Scan for the cell matching the given text and deliver its [x, y] coordinate at center. 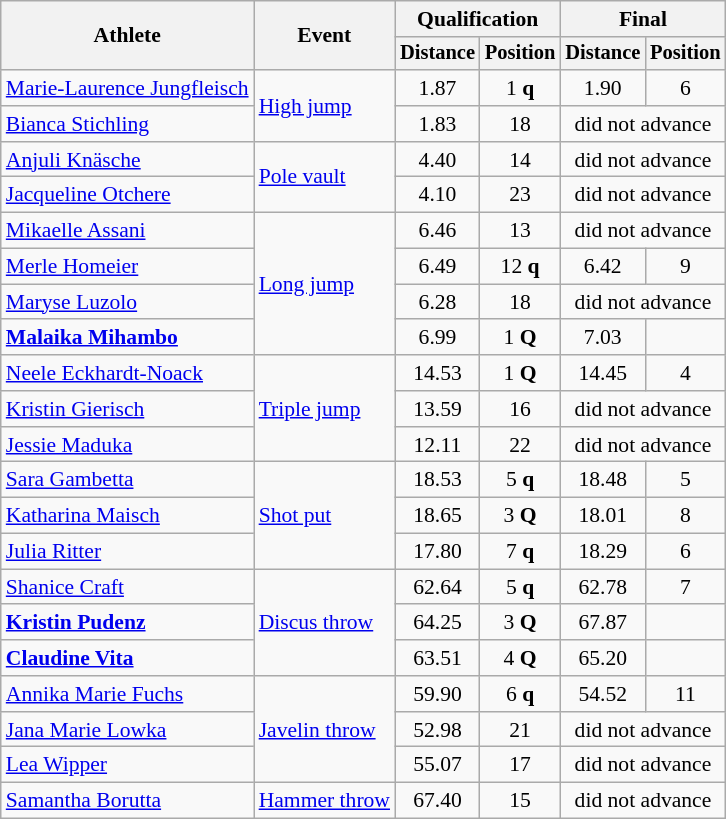
16 [520, 409]
Maryse Luzolo [128, 302]
7 [685, 587]
64.25 [438, 623]
9 [685, 267]
17.80 [438, 552]
Samantha Borutta [128, 801]
6.49 [438, 267]
6.28 [438, 302]
Jacqueline Otchere [128, 195]
14.45 [602, 373]
4.10 [438, 195]
4 Q [520, 658]
Mikaelle Assani [128, 231]
1.90 [602, 88]
Pole vault [324, 178]
13 [520, 231]
15 [520, 801]
High jump [324, 106]
Annika Marie Fuchs [128, 694]
62.64 [438, 587]
67.40 [438, 801]
Jessie Maduka [128, 445]
1.83 [438, 124]
8 [685, 516]
7.03 [602, 338]
Julia Ritter [128, 552]
63.51 [438, 658]
6.46 [438, 231]
Lea Wipper [128, 765]
Katharina Maisch [128, 516]
Kristin Gierisch [128, 409]
Javelin throw [324, 730]
Qualification [478, 19]
17 [520, 765]
12.11 [438, 445]
6.42 [602, 267]
Jana Marie Lowka [128, 730]
6 q [520, 694]
55.07 [438, 765]
Shanice Craft [128, 587]
21 [520, 730]
18.48 [602, 480]
Triple jump [324, 408]
5 [685, 480]
12 q [520, 267]
1 q [520, 88]
65.20 [602, 658]
4.40 [438, 160]
18.29 [602, 552]
67.87 [602, 623]
Hammer throw [324, 801]
18.53 [438, 480]
Neele Eckhardt-Noack [128, 373]
Bianca Stichling [128, 124]
52.98 [438, 730]
54.52 [602, 694]
Long jump [324, 284]
4 [685, 373]
Claudine Vita [128, 658]
14.53 [438, 373]
Anjuli Knäsche [128, 160]
Final [642, 19]
14 [520, 160]
Merle Homeier [128, 267]
Kristin Pudenz [128, 623]
Marie-Laurence Jungfleisch [128, 88]
Event [324, 36]
59.90 [438, 694]
Sara Gambetta [128, 480]
6.99 [438, 338]
18.01 [602, 516]
Malaika Mihambo [128, 338]
Athlete [128, 36]
18.65 [438, 516]
23 [520, 195]
Discus throw [324, 622]
62.78 [602, 587]
Shot put [324, 516]
1.87 [438, 88]
11 [685, 694]
13.59 [438, 409]
7 q [520, 552]
22 [520, 445]
